Return the (X, Y) coordinate for the center point of the cell that contains the specified text.  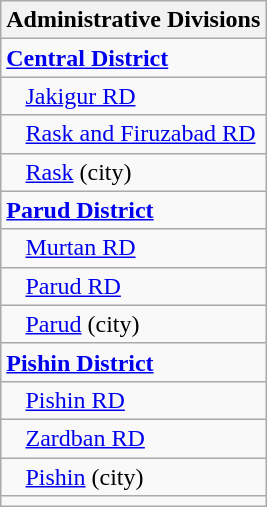
Parud (city) (134, 324)
Central District (134, 58)
Pishin (city) (134, 477)
Administrative Divisions (134, 20)
Zardban RD (134, 438)
Jakigur RD (134, 96)
Pishin RD (134, 400)
Murtan RD (134, 248)
Parud District (134, 210)
Rask (city) (134, 172)
Pishin District (134, 362)
Parud RD (134, 286)
Rask and Firuzabad RD (134, 134)
